Return (X, Y) of the center of cell containing provided text 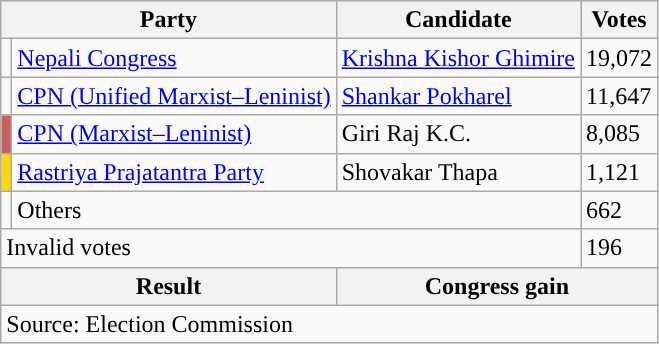
Nepali Congress (174, 58)
Congress gain (496, 286)
Krishna Kishor Ghimire (458, 58)
Result (168, 286)
11,647 (620, 96)
Giri Raj K.C. (458, 134)
Party (168, 20)
Shankar Pokharel (458, 96)
19,072 (620, 58)
662 (620, 210)
CPN (Unified Marxist–Leninist) (174, 96)
1,121 (620, 172)
CPN (Marxist–Leninist) (174, 134)
Others (296, 210)
196 (620, 248)
Shovakar Thapa (458, 172)
8,085 (620, 134)
Rastriya Prajatantra Party (174, 172)
Invalid votes (291, 248)
Votes (620, 20)
Candidate (458, 20)
Source: Election Commission (330, 324)
